Scan for the cell matching the given text and deliver its [x, y] coordinate at center. 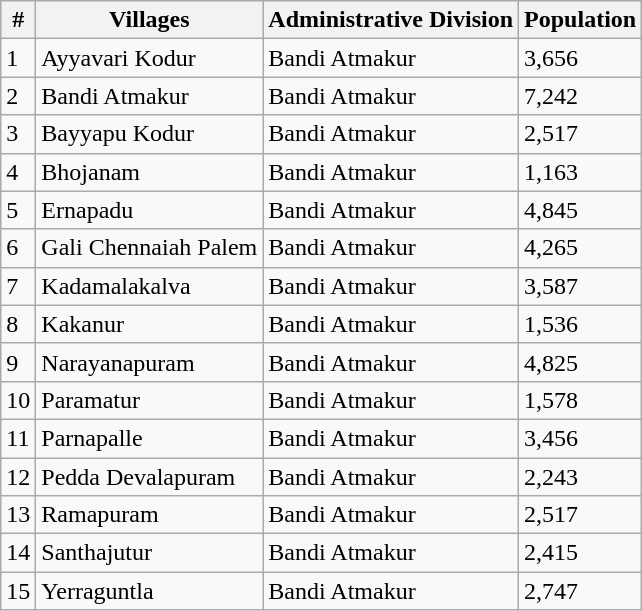
Villages [150, 20]
Bayyapu Kodur [150, 134]
7,242 [580, 96]
Ernapadu [150, 210]
5 [18, 210]
Ayyavari Kodur [150, 58]
Kadamalakalva [150, 286]
4,845 [580, 210]
15 [18, 591]
4 [18, 172]
8 [18, 324]
Administrative Division [391, 20]
3 [18, 134]
1,536 [580, 324]
3,656 [580, 58]
3,456 [580, 438]
1,578 [580, 400]
12 [18, 477]
6 [18, 248]
Gali Chennaiah Palem [150, 248]
# [18, 20]
1 [18, 58]
Parnapalle [150, 438]
13 [18, 515]
Narayanapuram [150, 362]
2,415 [580, 553]
2 [18, 96]
Paramatur [150, 400]
Bhojanam [150, 172]
Kakanur [150, 324]
Population [580, 20]
3,587 [580, 286]
10 [18, 400]
4,825 [580, 362]
4,265 [580, 248]
Santhajutur [150, 553]
9 [18, 362]
2,243 [580, 477]
14 [18, 553]
Ramapuram [150, 515]
7 [18, 286]
Pedda Devalapuram [150, 477]
2,747 [580, 591]
1,163 [580, 172]
11 [18, 438]
Yerraguntla [150, 591]
